Output the [x, y] coordinate of the center of the cell containing the given text.  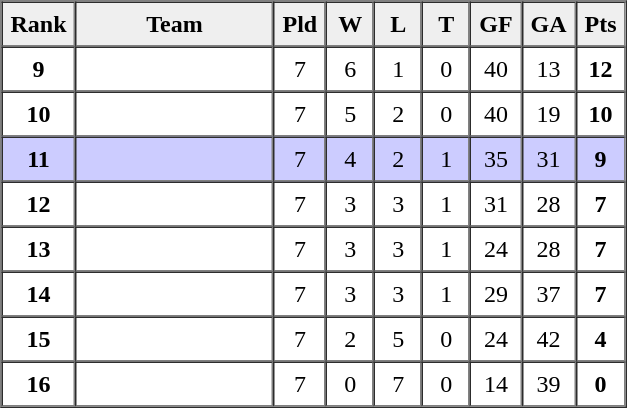
6 [350, 68]
Team [175, 24]
Pld [300, 24]
Rank [39, 24]
GF [496, 24]
GA [549, 24]
W [350, 24]
29 [496, 294]
Pts [601, 24]
19 [549, 114]
15 [39, 338]
11 [39, 158]
16 [39, 384]
L [398, 24]
42 [549, 338]
T [446, 24]
35 [496, 158]
37 [549, 294]
39 [549, 384]
